Return the [x, y] coordinate for the center point of the cell that contains the specified text.  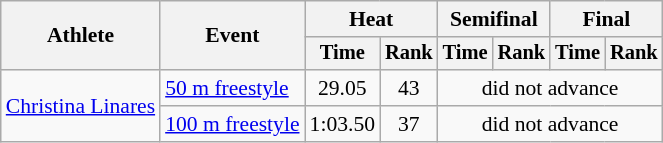
1:03.50 [342, 124]
50 m freestyle [232, 88]
37 [409, 124]
Event [232, 36]
43 [409, 88]
Athlete [80, 36]
Final [606, 19]
Semifinal [494, 19]
Heat [372, 19]
Christina Linares [80, 106]
100 m freestyle [232, 124]
29.05 [342, 88]
